Output the [x, y] coordinate of the center of the cell containing the given text.  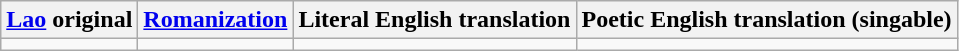
Literal English translation [434, 20]
Romanization [216, 20]
Lao original [70, 20]
Poetic English translation (singable) [766, 20]
